For the text-containing cell, return its midpoint in [X, Y] coordinate format. 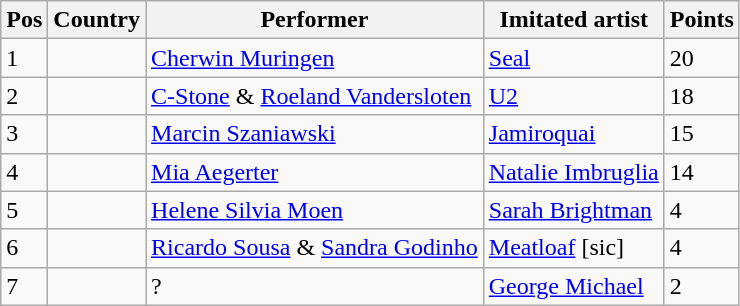
1 [24, 58]
Seal [574, 58]
George Michael [574, 286]
Natalie Imbruglia [574, 172]
15 [702, 134]
5 [24, 210]
Mia Aegerter [315, 172]
U2 [574, 96]
C-Stone & Roeland Vandersloten [315, 96]
Pos [24, 20]
20 [702, 58]
7 [24, 286]
Jamiroquai [574, 134]
Cherwin Muringen [315, 58]
Country [97, 20]
Helene Silvia Moen [315, 210]
3 [24, 134]
Performer [315, 20]
Ricardo Sousa & Sandra Godinho [315, 248]
6 [24, 248]
Points [702, 20]
14 [702, 172]
18 [702, 96]
Imitated artist [574, 20]
Meatloaf [sic] [574, 248]
Sarah Brightman [574, 210]
Marcin Szaniawski [315, 134]
? [315, 286]
